Capture the cell that displays the provided text and extract its (X, Y) central coordinate. 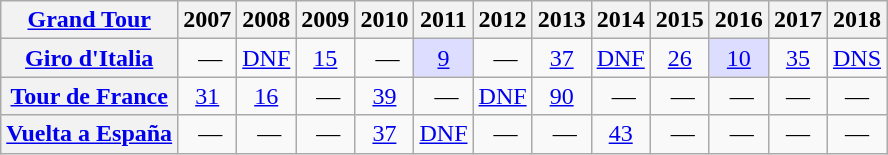
39 (384, 96)
2011 (444, 20)
26 (680, 58)
35 (798, 58)
Giro d'Italia (90, 58)
9 (444, 58)
Grand Tour (90, 20)
90 (562, 96)
2009 (326, 20)
2017 (798, 20)
2018 (856, 20)
Vuelta a España (90, 134)
2015 (680, 20)
10 (738, 58)
2013 (562, 20)
16 (266, 96)
DNS (856, 58)
15 (326, 58)
2008 (266, 20)
31 (208, 96)
43 (620, 134)
2010 (384, 20)
2012 (502, 20)
2007 (208, 20)
2016 (738, 20)
Tour de France (90, 96)
2014 (620, 20)
